Pinpoint the cell where the given text exists, returning its (x, y) midpoint coordinate. 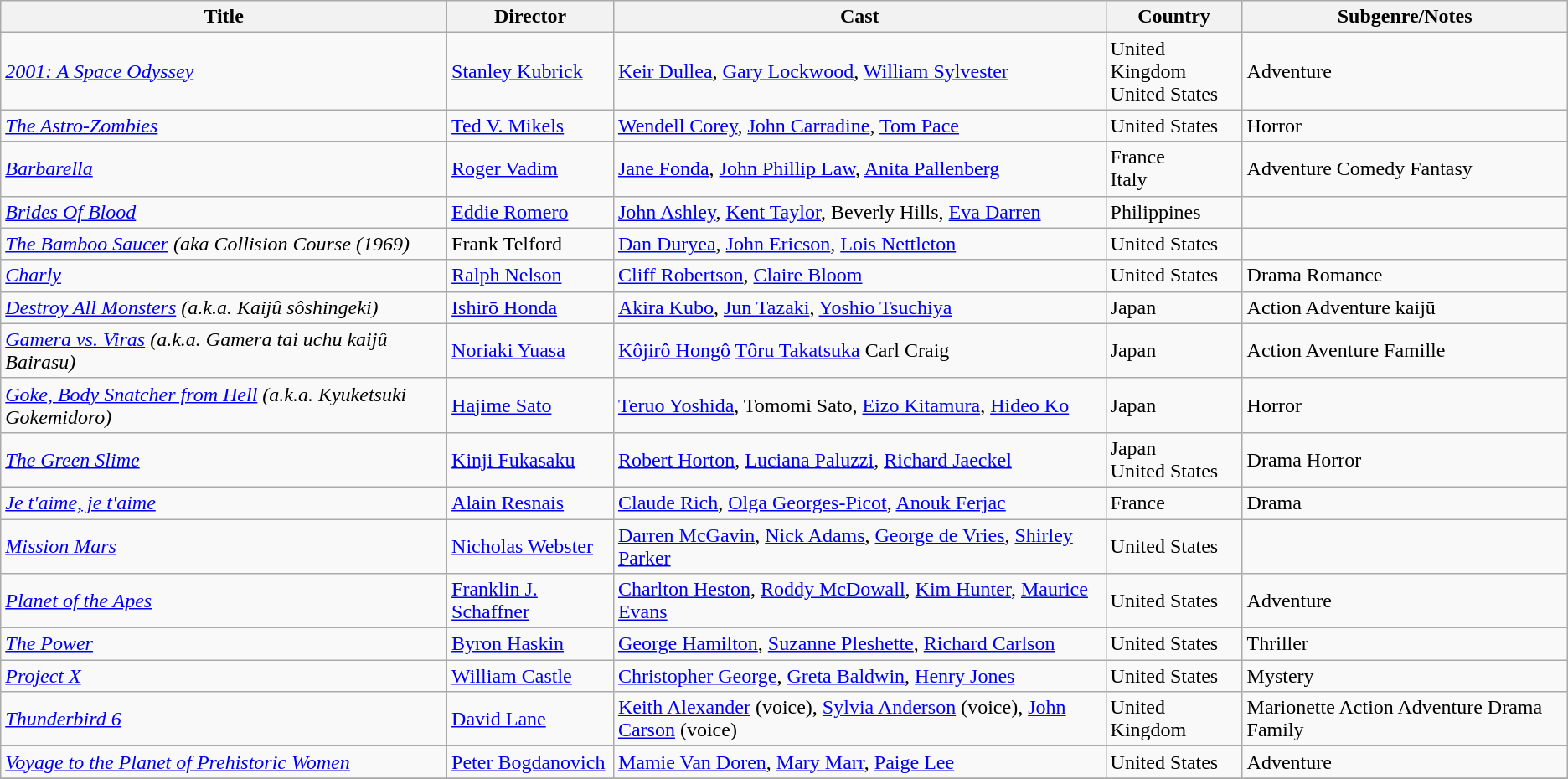
Voyage to the Planet of Prehistoric Women (224, 762)
The Green Slime (224, 459)
Franklin J. Schaffner (531, 601)
Kinji Fukasaku (531, 459)
Cast (859, 17)
Philippines (1174, 212)
Nicholas Webster (531, 546)
The Power (224, 644)
Thunderbird 6 (224, 719)
Drama Horror (1405, 459)
Frank Telford (531, 244)
Action Aventure Famille (1405, 350)
2001: A Space Odyssey (224, 71)
John Ashley, Kent Taylor, Beverly Hills, Eva Darren (859, 212)
Christopher George, Greta Baldwin, Henry Jones (859, 676)
FranceItaly (1174, 169)
Stanley Kubrick (531, 71)
Mystery (1405, 676)
Keith Alexander (voice), Sylvia Anderson (voice), John Carson (voice) (859, 719)
Dan Duryea, John Ericson, Lois Nettleton (859, 244)
JapanUnited States (1174, 459)
Je t'aime, je t'aime (224, 503)
The Bamboo Saucer (aka Collision Course (1969) (224, 244)
France (1174, 503)
The Astro-Zombies (224, 126)
Wendell Corey, John Carradine, Tom Pace (859, 126)
Noriaki Yuasa (531, 350)
Ishirō Honda (531, 307)
Roger Vadim (531, 169)
William Castle (531, 676)
Mamie Van Doren, Mary Marr, Paige Lee (859, 762)
Ralph Nelson (531, 276)
Action Adventure kaijū (1405, 307)
United KingdomUnited States (1174, 71)
Barbarella (224, 169)
Darren McGavin, Nick Adams, George de Vries, Shirley Parker (859, 546)
Destroy All Monsters (a.k.a. Kaijû sôshingeki) (224, 307)
Charlton Heston, Roddy McDowall, Kim Hunter, Maurice Evans (859, 601)
Drama Romance (1405, 276)
Gamera vs. Viras (a.k.a. Gamera tai uchu kaijû Bairasu) (224, 350)
Charly (224, 276)
Claude Rich, Olga Georges-Picot, Anouk Ferjac (859, 503)
Marionette Action Adventure Drama Family (1405, 719)
Project X (224, 676)
Peter Bogdanovich (531, 762)
Thriller (1405, 644)
Brides Of Blood (224, 212)
Hajime Sato (531, 405)
Country (1174, 17)
Ted V. Mikels (531, 126)
Planet of the Apes (224, 601)
Keir Dullea, Gary Lockwood, William Sylvester (859, 71)
Director (531, 17)
Jane Fonda, John Phillip Law, Anita Pallenberg (859, 169)
Title (224, 17)
Goke, Body Snatcher from Hell (a.k.a. Kyuketsuki Gokemidoro) (224, 405)
George Hamilton, Suzanne Pleshette, Richard Carlson (859, 644)
Eddie Romero (531, 212)
Adventure Comedy Fantasy (1405, 169)
Kôjirô Hongô Tôru Takatsuka Carl Craig (859, 350)
Teruo Yoshida, Tomomi Sato, Eizo Kitamura, Hideo Ko (859, 405)
United Kingdom (1174, 719)
Drama (1405, 503)
Subgenre/Notes (1405, 17)
David Lane (531, 719)
Cliff Robertson, Claire Bloom (859, 276)
Alain Resnais (531, 503)
Byron Haskin (531, 644)
Robert Horton, Luciana Paluzzi, Richard Jaeckel (859, 459)
Akira Kubo, Jun Tazaki, Yoshio Tsuchiya (859, 307)
Mission Mars (224, 546)
